Pinpoint the cell where the given text exists, returning its (x, y) midpoint coordinate. 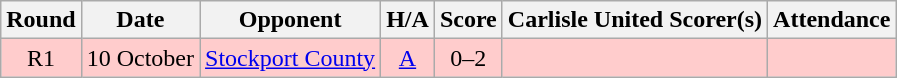
Carlisle United Scorer(s) (634, 20)
Stockport County (290, 58)
Attendance (832, 20)
Date (140, 20)
H/A (408, 20)
R1 (41, 58)
Opponent (290, 20)
Round (41, 20)
A (408, 58)
0–2 (468, 58)
10 October (140, 58)
Score (468, 20)
